For the text-containing cell, return its midpoint in (x, y) coordinate format. 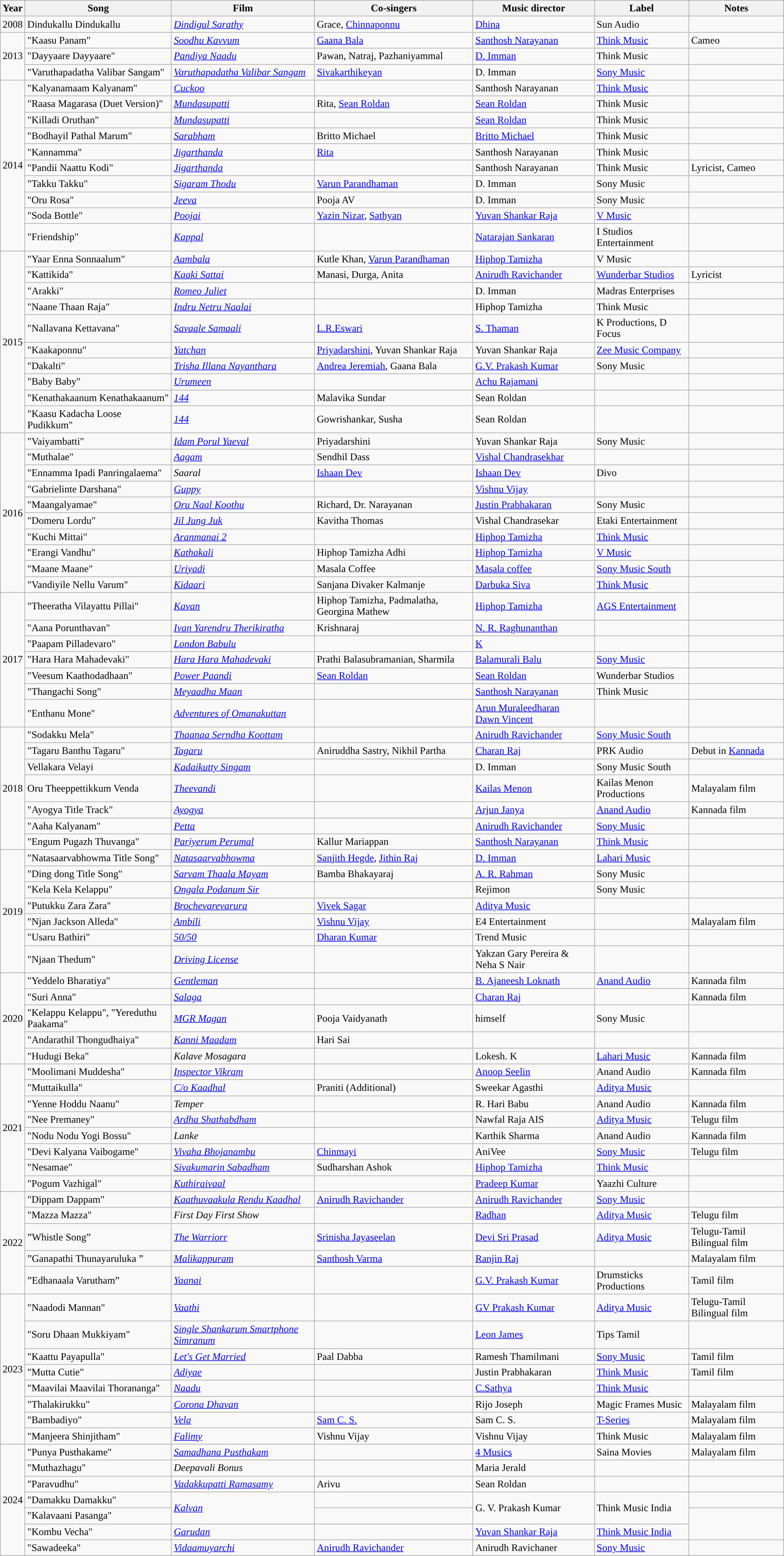
AniVee (534, 1152)
T-Series (642, 1420)
Guppy (243, 489)
2017 (13, 660)
Brochevarevarura (243, 906)
Yatchan (243, 350)
2008 (13, 24)
"Yenne Hoddu Naanu" (98, 1104)
Year (13, 8)
Varun Parandhaman (394, 184)
Aambala (243, 259)
Pradeep Kumar (534, 1183)
Nawfal Raja AIS (534, 1120)
"Engum Pugazh Thuvanga" (98, 842)
Kathakali (243, 553)
Vishal Chandrasekhar (534, 457)
Ivan Yarendru Therikiratha (243, 628)
Etaki Entertainment (642, 521)
Paal Dabba (394, 1357)
Thaanaa Serndha Koottam (243, 735)
"Kalavaani Pasanga" (98, 1516)
"Njaan Thedum" (98, 959)
"Kelappu Kelappu", "Yereduthu Paakama" (98, 1018)
"Baby Baby" (98, 382)
Ongala Podanum Sir (243, 890)
Naadu (243, 1388)
First Day First Show (243, 1215)
Poojai (243, 216)
Gowrishankar, Susha (394, 419)
Lyricist, Cameo (736, 168)
"Takku Takku" (98, 184)
Yazin Nizar, Sathyan (394, 216)
Kalvan (243, 1508)
N. R. Raghunanthan (534, 628)
"Punya Pusthakame" (98, 1452)
"Kaakaponnu" (98, 350)
50/50 (243, 937)
Aniruddha Sastry, Nikhil Partha (394, 751)
Priyadarshini, Yuvan Shankar Raja (394, 350)
Vadakkupatti Ramasamy (243, 1484)
Pariyerum Perumal (243, 842)
Tips Tamil (642, 1334)
Kaathuvaakula Rendu Kaadhal (243, 1199)
"Manjeera Shinjitham" (98, 1436)
Soodhu Kavvum (243, 40)
Tagaru (243, 751)
"Usaru Bathiri" (98, 937)
Dharan Kumar (394, 937)
Uriyadi (243, 569)
"Devi Kalyana Vaibogame" (98, 1152)
"Maane Maane" (98, 569)
"Nallavana Kettavana" (98, 329)
London Babulu (243, 644)
B. Ajaneesh Loknath (534, 981)
Kallur Mariappan (394, 842)
"Damakku Damakku" (98, 1500)
GV Prakash Kumar (534, 1307)
Power Paandi (243, 676)
Sarvam Thaala Mayam (243, 874)
Ambili (243, 922)
Ardha Shathabdham (243, 1120)
Indru Netru Naalai (243, 307)
2022 (13, 1243)
Lanke (243, 1136)
Kanni Maadam (243, 1040)
”Edhanaala Varutham” (98, 1280)
"Paapam Pilladevaro" (98, 644)
"Maavilai Maavilai Thorananga" (98, 1388)
Rijo Joseph (534, 1404)
"Vaiyambatti" (98, 441)
"Tagaru Banthu Tagaru" (98, 751)
Devi Sri Prasad (534, 1237)
"Ennamma Ipadi Panringalaema" (98, 473)
K Productions, D Focus (642, 329)
E4 Entertainment (534, 922)
Malavika Sundar (394, 398)
"Naadodi Mannan" (98, 1307)
Notes (736, 8)
Gaana Bala (394, 40)
Sarabham (243, 136)
"Varuthapadatha Valibar Sangam" (98, 72)
Masala coffee (534, 569)
Let's Get Married (243, 1357)
"Sawadeeka" (98, 1548)
Sivakumarin Sabadham (243, 1168)
Yaazhi Culture (642, 1183)
"Theeratha Vilayattu Pillai" (98, 606)
Hari Sai (394, 1040)
"Hara Hara Mahadevaki" (98, 660)
Sigaram Thodu (243, 184)
"Kalyanamaam Kalyanam" (98, 88)
”Whistle Song” (98, 1237)
"Pogum Vazhigal" (98, 1183)
Prathi Balasubramanian, Sharmila (394, 660)
Hiphop Tamizha, Padmalatha, Georgina Mathew (394, 606)
Pawan, Natraj, Pazhaniyammal (394, 56)
"Sodakku Mela" (98, 735)
"Natasaarvabhowma Title Song" (98, 858)
Saaral (243, 473)
Magic Frames Music (642, 1404)
"Ayogya Title Track" (98, 810)
"Ding dong Title Song" (98, 874)
Ranjin Raj (534, 1258)
Oru Naal Koothu (243, 505)
"Arakki" (98, 291)
Pooja Vaidyanath (394, 1018)
Deepavali Bonus (243, 1468)
Chinmayi (394, 1152)
Aagam (243, 457)
Music director (534, 8)
2016 (13, 513)
"Dippam Dappam" (98, 1199)
"Nee Premaney" (98, 1120)
Jeeva (243, 200)
Vellakara Velayi (98, 766)
Aranmanai 2 (243, 537)
Sun Audio (642, 24)
Adiyae (243, 1372)
"Suri Anna" (98, 997)
Vivek Sagar (394, 906)
Dhina (534, 24)
"Yaar Enna Sonnaalum" (98, 259)
Praniti (Additional) (394, 1088)
Santhosh Varma (394, 1258)
"Kaasu Kadacha Loose Pudikkum" (98, 419)
"Paravudhu" (98, 1484)
Inspector Vikram (243, 1072)
himself (534, 1018)
”Ganapathi Thunayaruluka ” (98, 1258)
"Nesamae" (98, 1168)
"Hudugi Beka" (98, 1056)
Andrea Jeremiah, Gaana Bala (394, 366)
Lyricist (736, 275)
Kappal (243, 237)
Varuthapadatha Valibar Sangam (243, 72)
Cameo (736, 40)
Trend Music (534, 937)
Natarajan Sankaran (534, 237)
2019 (13, 911)
Single Shankarum Smartphone Simranum (243, 1334)
Kalave Mosagara (243, 1056)
A. R. Rahman (534, 874)
Balamurali Balu (534, 660)
Bamba Bhakayaraj (394, 874)
2013 (13, 56)
"Naane Thaan Raja" (98, 307)
"Bodhayil Pathal Marum" (98, 136)
Maria Jerald (534, 1468)
"Aaha Kalyanam" (98, 826)
Meyaadha Maan (243, 691)
"Dakalti" (98, 366)
The Warriorr (243, 1237)
Garudan (243, 1532)
S. Thaman (534, 329)
Kavan (243, 606)
"Soru Dhaan Mukkiyam" (98, 1334)
Leon James (534, 1334)
Kailas Menon Productions (642, 789)
Salaga (243, 997)
Corona Dhavan (243, 1404)
Trisha Illana Nayanthara (243, 366)
Falimy (243, 1436)
Sanjith Hegde, Jithin Raj (394, 858)
Zee Music Company (642, 350)
K (534, 644)
Dindigul Sarathy (243, 24)
2015 (13, 342)
"Erangi Vandhu" (98, 553)
Krishnaraj (394, 628)
Arivu (394, 1484)
MGR Magan (243, 1018)
"Bambadiyo" (98, 1420)
Vidaamuyarchi (243, 1548)
Co-singers (394, 8)
Romeo Juliet (243, 291)
"Yeddelo Bharatiya" (98, 981)
Pandiya Naadu (243, 56)
Kadaikutty Singam (243, 766)
Drumsticks Productions (642, 1280)
"Kenathakaanum Kenathakaanum" (98, 398)
Vishal Chandrasekar (534, 521)
PRK Audio (642, 751)
Vaathi (243, 1307)
"Raasa Magarasa (Duet Version)" (98, 104)
"Muttaikulla" (98, 1088)
Arun MuraleedharanDawn Vincent (534, 713)
2023 (13, 1369)
Vivaha Bhojanambu (243, 1152)
Sivakarthikeyan (394, 72)
"Kuchi Mittai" (98, 537)
I Studios Entertainment (642, 237)
Idam Porul Yaeval (243, 441)
Yaanai (243, 1280)
2018 (13, 788)
"Kattikida" (98, 275)
Song (98, 8)
Sendhil Dass (394, 457)
Rita, Sean Roldan (394, 104)
Priyadarshini (394, 441)
"Njan Jackson Alleda" (98, 922)
Kidaari (243, 585)
"Soda Bottle" (98, 216)
Film (243, 8)
"Kaasu Panam" (98, 40)
AGS Entertainment (642, 606)
G. V. Prakash Kumar (534, 1508)
"Dayyaare Dayyaare" (98, 56)
Radhan (534, 1215)
"Aana Porunthavan" (98, 628)
Richard, Dr. Narayanan (394, 505)
Grace, Chinnaponnu (394, 24)
Yakzan Gary Pereira & Neha S Nair (534, 959)
2014 (13, 166)
4 Musics (534, 1452)
Theevandi (243, 789)
"Kaattu Payapulla" (98, 1357)
Jil Jung Juk (243, 521)
Cuckoo (243, 88)
Divo (642, 473)
L.R.Eswari (394, 329)
Ayogya (243, 810)
Achu Rajamani (534, 382)
Adventures of Omanakuttan (243, 713)
"Vandiyile Nellu Varum" (98, 585)
Urumeen (243, 382)
Gentleman (243, 981)
"Pandii Naattu Kodi" (98, 168)
"Kombu Vecha" (98, 1532)
"Domeru Lordu" (98, 521)
R. Hari Babu (534, 1104)
Karthik Sharma (534, 1136)
"Maangalyamae" (98, 505)
"Kela Kela Kelappu" (98, 890)
Oru Theeppettikkum Venda (98, 789)
Srinisha Jayaseelan (394, 1237)
Hiphop Tamizha Adhi (394, 553)
"Kannamma" (98, 152)
"Muthalae" (98, 457)
Lokesh. K (534, 1056)
Petta (243, 826)
C.Sathya (534, 1388)
Kutle Khan, Varun Parandhaman (394, 259)
"Killadi Oruthan" (98, 120)
Debut in Kannada (736, 751)
Kavitha Thomas (394, 521)
"Thangachi Song" (98, 691)
2020 (13, 1018)
"Nodu Nodu Yogi Bossu" (98, 1136)
Kaaki Sattai (243, 275)
Natasaarvabhowma (243, 858)
"Thalakirukku" (98, 1404)
Madras Enterprises (642, 291)
Manasi, Durga, Anita (394, 275)
Ramesh Thamilmani (534, 1357)
Driving License (243, 959)
Rejimon (534, 890)
"Friendship" (98, 237)
Rita (394, 152)
Arjun Janya (534, 810)
"Muthazhagu" (98, 1468)
Kuthiraivaal (243, 1183)
Temper (243, 1104)
C/o Kaadhal (243, 1088)
Sweekar Agasthi (534, 1088)
Pooja AV (394, 200)
"Enthanu Mone" (98, 713)
Hara Hara Mahadevaki (243, 660)
Anoop Seelin (534, 1072)
"Andarathil Thongudhaiya" (98, 1040)
Kailas Menon (534, 789)
Darbuka Siva (534, 585)
"Gabrielinte Darshana" (98, 489)
"Oru Rosa" (98, 200)
Label (642, 8)
"Putukku Zara Zara" (98, 906)
2024 (13, 1500)
Masala Coffee (394, 569)
Malikappuram (243, 1258)
"Veesum Kaathodadhaan" (98, 676)
Vela (243, 1420)
2021 (13, 1128)
Saina Movies (642, 1452)
"Mazza Mazza" (98, 1215)
Anirudh Ravichaner (534, 1548)
Savaale Samaali (243, 329)
Samadhana Pusthakam (243, 1452)
Dindukallu Dindukallu (98, 24)
Sanjana Divaker Kalmanje (394, 585)
"Mutta Cutie" (98, 1372)
"Moolimani Muddesha" (98, 1072)
Sudharshan Ashok (394, 1168)
